Return the [X, Y] coordinate for the center point of the cell that contains the specified text.  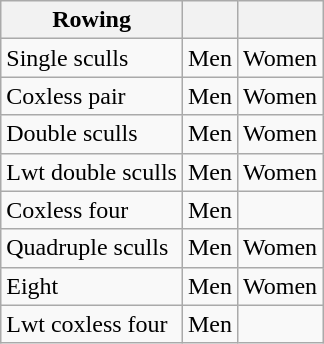
Double sculls [92, 134]
Lwt coxless four [92, 324]
Lwt double sculls [92, 172]
Rowing [92, 20]
Coxless pair [92, 96]
Coxless four [92, 210]
Eight [92, 286]
Quadruple sculls [92, 248]
Single sculls [92, 58]
